Detect which cell encompasses the target text, then output its [x, y] center coordinate. 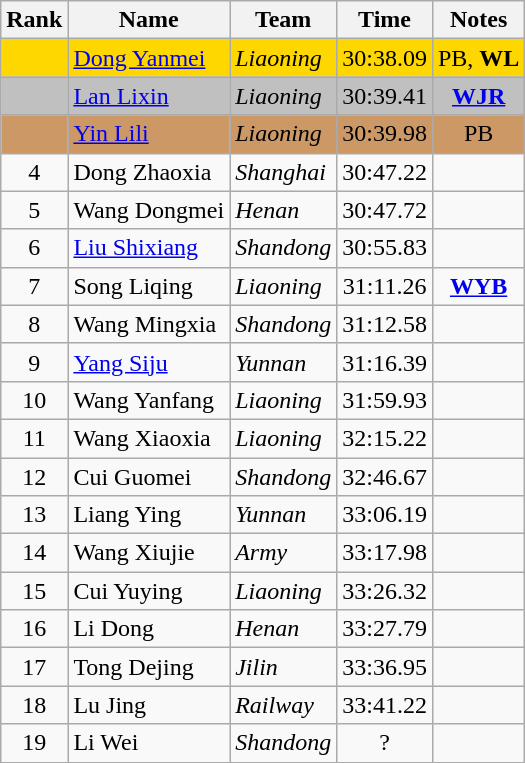
Lan Lixin [149, 96]
14 [34, 553]
Yin Lili [149, 134]
11 [34, 438]
Shanghai [284, 172]
15 [34, 591]
12 [34, 477]
33:41.22 [385, 705]
33:17.98 [385, 553]
33:06.19 [385, 515]
10 [34, 400]
Wang Dongmei [149, 210]
Railway [284, 705]
Li Wei [149, 743]
30:47.72 [385, 210]
Notes [478, 20]
31:11.26 [385, 286]
13 [34, 515]
Wang Mingxia [149, 324]
31:12.58 [385, 324]
33:26.32 [385, 591]
Yang Siju [149, 362]
Liang Ying [149, 515]
Cui Guomei [149, 477]
Dong Zhaoxia [149, 172]
7 [34, 286]
33:27.79 [385, 629]
5 [34, 210]
Army [284, 553]
30:55.83 [385, 248]
PB, WL [478, 58]
9 [34, 362]
6 [34, 248]
8 [34, 324]
32:15.22 [385, 438]
18 [34, 705]
Wang Xiujie [149, 553]
Rank [34, 20]
Li Dong [149, 629]
Song Liqing [149, 286]
31:16.39 [385, 362]
Jilin [284, 667]
PB [478, 134]
16 [34, 629]
30:39.41 [385, 96]
Cui Yuying [149, 591]
17 [34, 667]
19 [34, 743]
Time [385, 20]
32:46.67 [385, 477]
30:39.98 [385, 134]
WYB [478, 286]
Lu Jing [149, 705]
33:36.95 [385, 667]
30:38.09 [385, 58]
Tong Dejing [149, 667]
Liu Shixiang [149, 248]
Name [149, 20]
Team [284, 20]
31:59.93 [385, 400]
Wang Yanfang [149, 400]
30:47.22 [385, 172]
Wang Xiaoxia [149, 438]
? [385, 743]
Dong Yanmei [149, 58]
WJR [478, 96]
4 [34, 172]
